For the text-containing cell, return its midpoint in [X, Y] coordinate format. 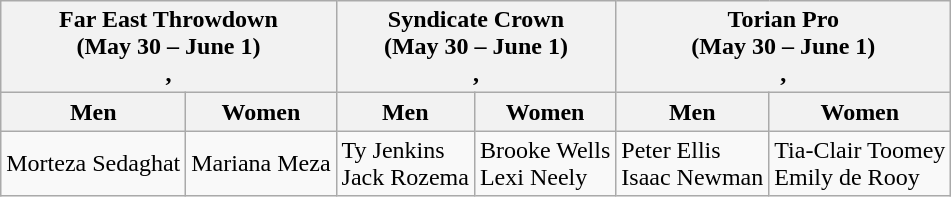
Brooke Wells Lexi Neely [544, 164]
Syndicate Crown(May 30 – June 1) , [476, 47]
Tia-Clair Toomey Emily de Rooy [860, 164]
Far East Throwdown(May 30 – June 1) , [168, 47]
Peter Ellis Isaac Newman [692, 164]
Mariana Meza [261, 164]
Ty Jenkins Jack Rozema [405, 164]
Torian Pro(May 30 – June 1) , [784, 47]
Morteza Sedaghat [94, 164]
